Return [x, y] of the center of cell containing provided text 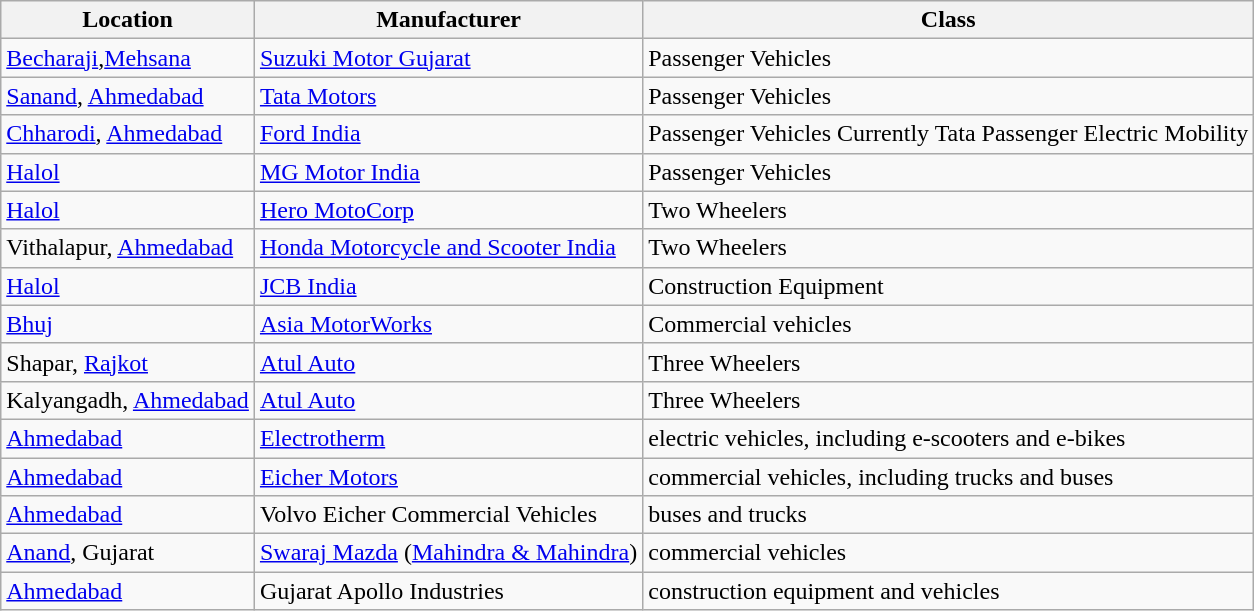
Shapar, Rajkot [128, 362]
Passenger Vehicles Currently Tata Passenger Electric Mobility [948, 134]
construction equipment and vehicles [948, 591]
Swaraj Mazda (Mahindra & Mahindra) [448, 553]
Chharodi, Ahmedabad [128, 134]
Vithalapur, Ahmedabad [128, 248]
Eicher Motors [448, 477]
Hero MotoCorp [448, 210]
Electrotherm [448, 438]
Tata Motors [448, 96]
electric vehicles, including e-scooters and e-bikes [948, 438]
Bhuj [128, 324]
Becharaji,Mehsana [128, 58]
Suzuki Motor Gujarat [448, 58]
Location [128, 20]
Volvo Eicher Commercial Vehicles [448, 515]
Ford India [448, 134]
Asia MotorWorks [448, 324]
Manufacturer [448, 20]
buses and trucks [948, 515]
Class [948, 20]
Kalyangadh, Ahmedabad [128, 400]
commercial vehicles, including trucks and buses [948, 477]
JCB India [448, 286]
commercial vehicles [948, 553]
MG Motor India [448, 172]
Sanand, Ahmedabad [128, 96]
Honda Motorcycle and Scooter India [448, 248]
Commercial vehicles [948, 324]
Gujarat Apollo Industries [448, 591]
Anand, Gujarat [128, 553]
Construction Equipment [948, 286]
